Provide the [x, y] coordinate of the cell's center where the given text is located.  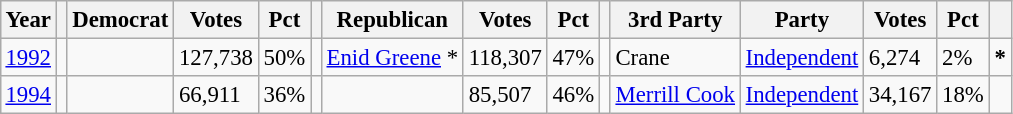
* [1000, 57]
Republican [392, 20]
18% [963, 95]
34,167 [900, 95]
Enid Greene * [392, 57]
66,911 [216, 95]
3rd Party [675, 20]
Party [802, 20]
85,507 [505, 95]
1994 [28, 95]
Democrat [120, 20]
118,307 [505, 57]
1992 [28, 57]
46% [573, 95]
Merrill Cook [675, 95]
127,738 [216, 57]
6,274 [900, 57]
2% [963, 57]
Crane [675, 57]
Year [28, 20]
36% [284, 95]
50% [284, 57]
47% [573, 57]
